Scan for the cell matching the given text and deliver its (X, Y) coordinate at center. 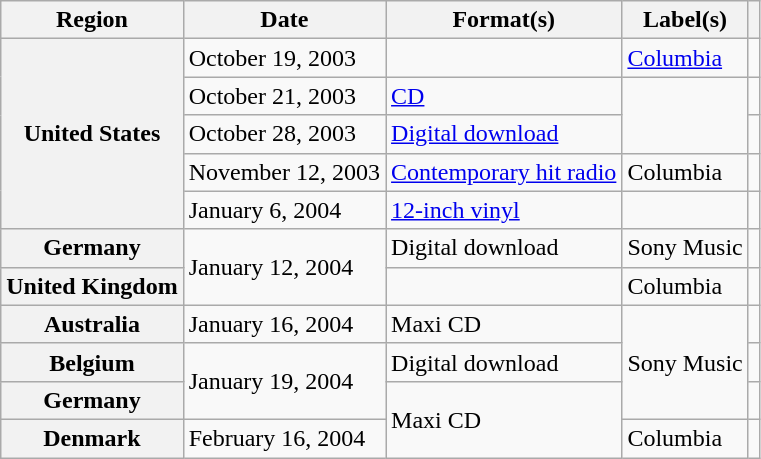
Australia (92, 324)
October 21, 2003 (284, 96)
January 6, 2004 (284, 210)
12-inch vinyl (504, 210)
Date (284, 20)
February 16, 2004 (284, 438)
Contemporary hit radio (504, 172)
CD (504, 96)
Label(s) (685, 20)
Denmark (92, 438)
November 12, 2003 (284, 172)
Belgium (92, 362)
January 19, 2004 (284, 381)
January 16, 2004 (284, 324)
January 12, 2004 (284, 267)
United States (92, 134)
United Kingdom (92, 286)
Format(s) (504, 20)
October 19, 2003 (284, 58)
October 28, 2003 (284, 134)
Region (92, 20)
